Provide the (x, y) coordinate of the cell's center where the given text is located.  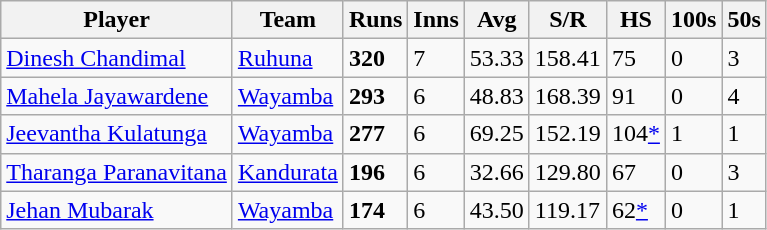
Player (117, 20)
Mahela Jayawardene (117, 96)
Ruhuna (288, 58)
Dinesh Chandimal (117, 58)
69.25 (496, 134)
75 (636, 58)
Avg (496, 20)
196 (375, 172)
129.80 (568, 172)
Kandurata (288, 172)
119.17 (568, 210)
67 (636, 172)
50s (744, 20)
Team (288, 20)
277 (375, 134)
152.19 (568, 134)
100s (693, 20)
32.66 (496, 172)
7 (436, 58)
Tharanga Paranavitana (117, 172)
174 (375, 210)
Runs (375, 20)
Jeevantha Kulatunga (117, 134)
Inns (436, 20)
HS (636, 20)
43.50 (496, 210)
158.41 (568, 58)
104* (636, 134)
4 (744, 96)
62* (636, 210)
91 (636, 96)
48.83 (496, 96)
S/R (568, 20)
320 (375, 58)
168.39 (568, 96)
53.33 (496, 58)
293 (375, 96)
Jehan Mubarak (117, 210)
